Determine the (X, Y) coordinate at the center of the cell enclosing the given text.  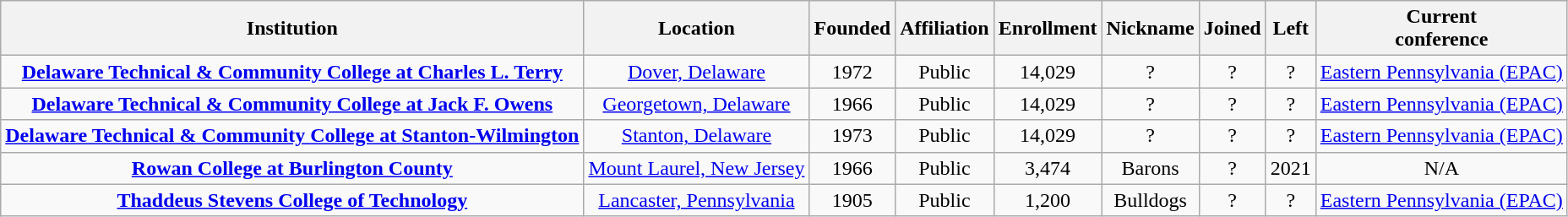
Left (1291, 29)
Thaddeus Stevens College of Technology (292, 200)
Founded (852, 29)
Currentconference (1441, 29)
Enrollment (1048, 29)
Affiliation (945, 29)
Delaware Technical & Community College at Charles L. Terry (292, 72)
Rowan College at Burlington County (292, 168)
Georgetown, Delaware (696, 104)
Bulldogs (1151, 200)
Nickname (1151, 29)
Institution (292, 29)
Joined (1232, 29)
Dover, Delaware (696, 72)
Lancaster, Pennsylvania (696, 200)
3,474 (1048, 168)
2021 (1291, 168)
Delaware Technical & Community College at Stanton-Wilmington (292, 136)
1972 (852, 72)
Mount Laurel, New Jersey (696, 168)
Delaware Technical & Community College at Jack F. Owens (292, 104)
Stanton, Delaware (696, 136)
1905 (852, 200)
Location (696, 29)
1973 (852, 136)
1,200 (1048, 200)
N/A (1441, 168)
Barons (1151, 168)
